Search for the cell housing the specified text and yield its [X, Y] center coordinate. 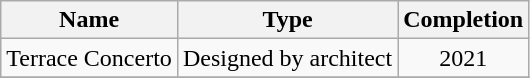
Type [287, 20]
Name [90, 20]
2021 [464, 58]
Terrace Concerto [90, 58]
Completion [464, 20]
Designed by architect [287, 58]
